Output the (X, Y) coordinate of the center of the cell containing the given text.  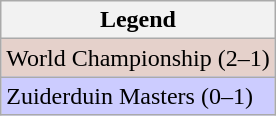
Zuiderduin Masters (0–1) (138, 96)
World Championship (2–1) (138, 58)
Legend (138, 20)
